Find where the given text appears and provide that cell's center as [x, y] coordinate. 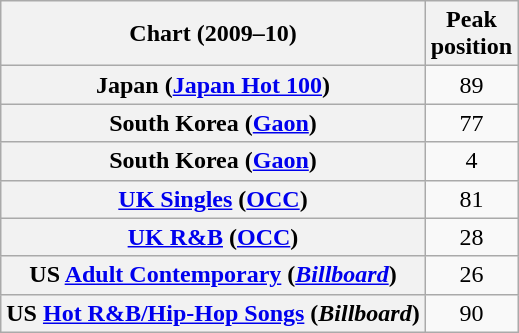
UK Singles (OCC) [213, 199]
77 [471, 123]
Peakposition [471, 34]
Chart (2009–10) [213, 34]
UK R&B (OCC) [213, 237]
4 [471, 161]
26 [471, 275]
Japan (Japan Hot 100) [213, 85]
US Hot R&B/Hip-Hop Songs (Billboard) [213, 313]
90 [471, 313]
US Adult Contemporary (Billboard) [213, 275]
28 [471, 237]
89 [471, 85]
81 [471, 199]
